Determine the (x, y) coordinate at the center of the cell enclosing the given text.  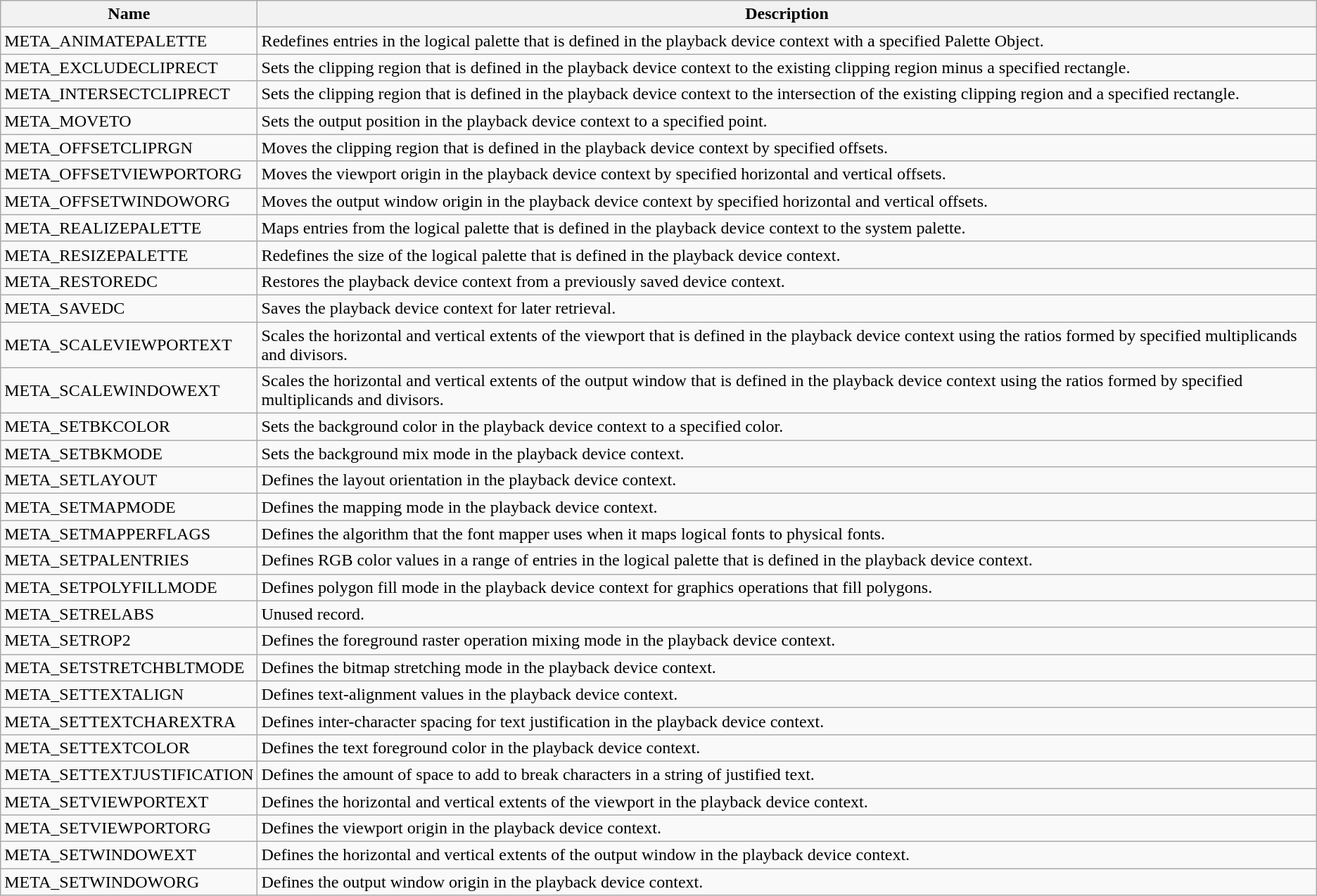
Sets the background mix mode in the playback device context. (787, 454)
META_SETTEXTCOLOR (129, 748)
Unused record. (787, 614)
Sets the background color in the playback device context to a specified color. (787, 427)
META_SETTEXTJUSTIFICATION (129, 774)
Defines text-alignment values in the playback device context. (787, 694)
META_SETTEXTCHAREXTRA (129, 721)
META_SETMAPPERFLAGS (129, 534)
META_SETWINDOWORG (129, 882)
META_SAVEDC (129, 308)
META_RESIZEPALETTE (129, 255)
META_SETTEXTALIGN (129, 694)
META_SETROP2 (129, 641)
META_INTERSECTCLIPRECT (129, 94)
META_SETMAPMODE (129, 507)
META_SETBKMODE (129, 454)
Redefines the size of the logical palette that is defined in the playback device context. (787, 255)
META_EXCLUDECLIPRECT (129, 68)
Defines inter-character spacing for text justification in the playback device context. (787, 721)
Defines the foreground raster operation mixing mode in the playback device context. (787, 641)
Maps entries from the logical palette that is defined in the playback device context to the system palette. (787, 228)
Defines the amount of space to add to break characters in a string of justified text. (787, 774)
Defines the algorithm that the font mapper uses when it maps logical fonts to physical fonts. (787, 534)
META_SETPOLYFILLMODE (129, 587)
Sets the clipping region that is defined in the playback device context to the existing clipping region minus a specified rectangle. (787, 68)
Defines the viewport origin in the playback device context. (787, 828)
META_SCALEWINDOWEXT (129, 391)
META_SETVIEWPORTEXT (129, 801)
Defines the mapping mode in the playback device context. (787, 507)
META_SETSTRETCHBLTMODE (129, 667)
Moves the output window origin in the playback device context by specified horizontal and vertical offsets. (787, 201)
META_REALIZEPALETTE (129, 228)
Defines RGB color values in a range of entries in the logical palette that is defined in the playback device context. (787, 561)
META_OFFSETCLIPRGN (129, 148)
META_SETWINDOWEXT (129, 855)
Description (787, 14)
META_ANIMATEPALETTE (129, 41)
Defines polygon fill mode in the playback device context for graphics operations that fill polygons. (787, 587)
Saves the playback device context for later retrieval. (787, 308)
META_OFFSETWINDOWORG (129, 201)
Defines the layout orientation in the playback device context. (787, 480)
Restores the playback device context from a previously saved device context. (787, 281)
META_SETBKCOLOR (129, 427)
Redefines entries in the logical palette that is defined in the playback device context with a specified Palette Object. (787, 41)
Defines the horizontal and vertical extents of the viewport in the playback device context. (787, 801)
Defines the output window origin in the playback device context. (787, 882)
META_SETLAYOUT (129, 480)
Defines the bitmap stretching mode in the playback device context. (787, 667)
Sets the output position in the playback device context to a specified point. (787, 121)
Defines the text foreground color in the playback device context. (787, 748)
Defines the horizontal and vertical extents of the output window in the playback device context. (787, 855)
META_MOVETO (129, 121)
META_SCALEVIEWPORTEXT (129, 345)
META_OFFSETVIEWPORTORG (129, 174)
META_SETVIEWPORTORG (129, 828)
Moves the clipping region that is defined in the playback device context by specified offsets. (787, 148)
META_SETRELABS (129, 614)
META_RESTOREDC (129, 281)
META_SETPALENTRIES (129, 561)
Name (129, 14)
Moves the viewport origin in the playback device context by specified horizontal and vertical offsets. (787, 174)
